Extract the (X, Y) coordinate from the center of the cell holding the provided text.  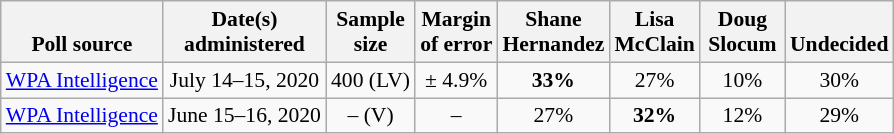
± 4.9% (456, 80)
LisaMcClain (654, 32)
– (456, 116)
Marginof error (456, 32)
30% (839, 80)
ShaneHernandez (553, 32)
Date(s)administered (244, 32)
Samplesize (370, 32)
10% (742, 80)
June 15–16, 2020 (244, 116)
32% (654, 116)
400 (LV) (370, 80)
Poll source (82, 32)
July 14–15, 2020 (244, 80)
DougSlocum (742, 32)
29% (839, 116)
– (V) (370, 116)
Undecided (839, 32)
12% (742, 116)
33% (553, 80)
